Find where the given text appears and provide that cell's center as (x, y) coordinate. 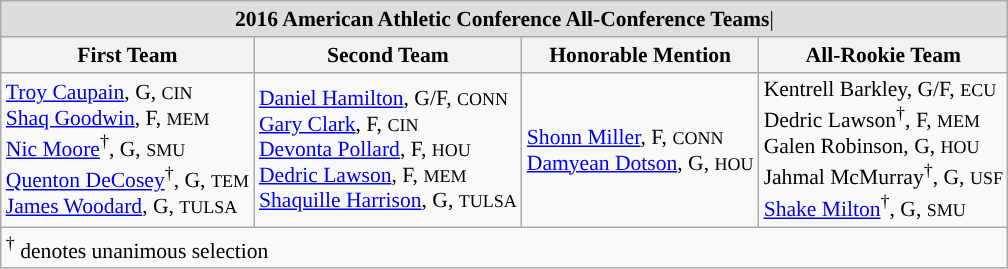
Second Team (388, 55)
All-Rookie Team (884, 55)
First Team (128, 55)
2016 American Athletic Conference All-Conference Teams| (504, 19)
Troy Caupain, G, CINShaq Goodwin, F, MEMNic Moore†, G, SMUQuenton DeCosey†, G, TEMJames Woodard, G, TULSA (128, 150)
Shonn Miller, F, CONNDamyean Dotson, G, HOU (640, 150)
Kentrell Barkley, G/F, ECUDedric Lawson†, F, MEMGalen Robinson, G, HOUJahmal McMurray†, G, USFShake Milton†, G, SMU (884, 150)
Honorable Mention (640, 55)
Daniel Hamilton, G/F, CONNGary Clark, F, CINDevonta Pollard, F, HOUDedric Lawson, F, MEMShaquille Harrison, G, TULSA (388, 150)
† denotes unanimous selection (504, 248)
